Identify which cell holds the provided text, then report its (x, y) central coordinate. 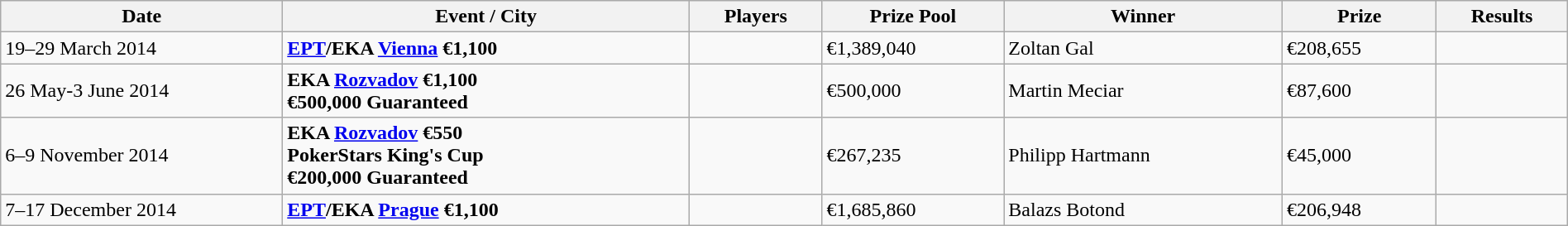
EPT/EKA Prague €1,100 (486, 209)
€206,948 (1360, 209)
Martin Meciar (1143, 91)
Balazs Botond (1143, 209)
€1,389,040 (913, 48)
7–17 December 2014 (142, 209)
EPT/EKA Vienna €1,100 (486, 48)
19–29 March 2014 (142, 48)
€87,600 (1360, 91)
Prize (1360, 17)
Results (1502, 17)
Event / City (486, 17)
€208,655 (1360, 48)
26 May-3 June 2014 (142, 91)
€45,000 (1360, 156)
Date (142, 17)
Prize Pool (913, 17)
€267,235 (913, 156)
€500,000 (913, 91)
€1,685,860 (913, 209)
Players (756, 17)
EKA Rozvadov €550PokerStars King's Cup€200,000 Guaranteed (486, 156)
6–9 November 2014 (142, 156)
Philipp Hartmann (1143, 156)
Zoltan Gal (1143, 48)
Winner (1143, 17)
EKA Rozvadov €1,100€500,000 Guaranteed (486, 91)
